Detect which cell encompasses the target text, then output its [x, y] center coordinate. 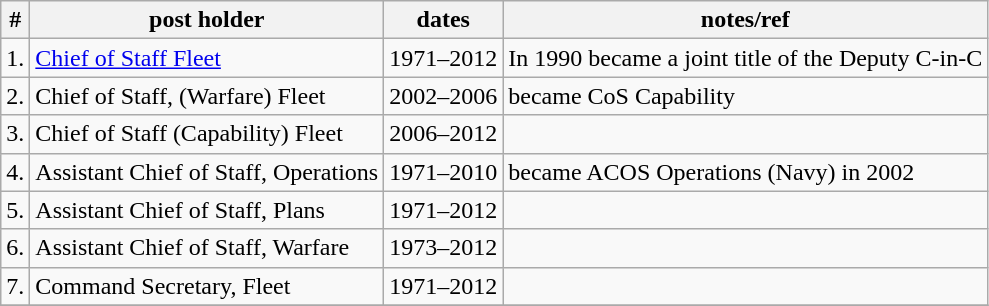
Command Secretary, Fleet [207, 286]
2002–2006 [444, 96]
7. [16, 286]
Assistant Chief of Staff, Operations [207, 172]
3. [16, 134]
1. [16, 58]
became CoS Capability [746, 96]
# [16, 20]
Chief of Staff, (Warfare) Fleet [207, 96]
6. [16, 248]
4. [16, 172]
dates [444, 20]
In 1990 became a joint title of the Deputy C-in-C [746, 58]
1971–2010 [444, 172]
Chief of Staff (Capability) Fleet [207, 134]
2006–2012 [444, 134]
notes/ref [746, 20]
2. [16, 96]
5. [16, 210]
post holder [207, 20]
Chief of Staff Fleet [207, 58]
Assistant Chief of Staff, Warfare [207, 248]
Assistant Chief of Staff, Plans [207, 210]
became ACOS Operations (Navy) in 2002 [746, 172]
1973–2012 [444, 248]
